Return (x, y) of the center of cell containing provided text 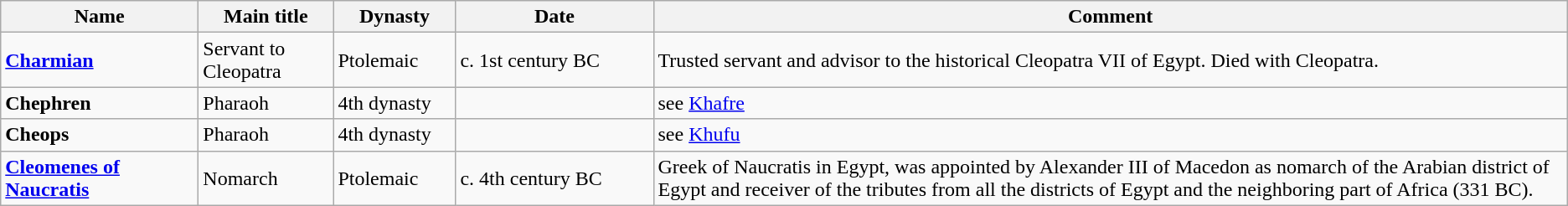
Servant to Cleopatra (266, 60)
Cheops (100, 135)
c. 4th century BC (554, 178)
see Khufu (1111, 135)
Chephren (100, 103)
Trusted servant and advisor to the historical Cleopatra VII of Egypt. Died with Cleopatra. (1111, 60)
c. 1st century BC (554, 60)
Dynasty (395, 17)
Date (554, 17)
Charmian (100, 60)
Name (100, 17)
see Khafre (1111, 103)
Main title (266, 17)
Comment (1111, 17)
Nomarch (266, 178)
Cleomenes of Naucratis (100, 178)
